Return (X, Y) of the center of cell containing provided text 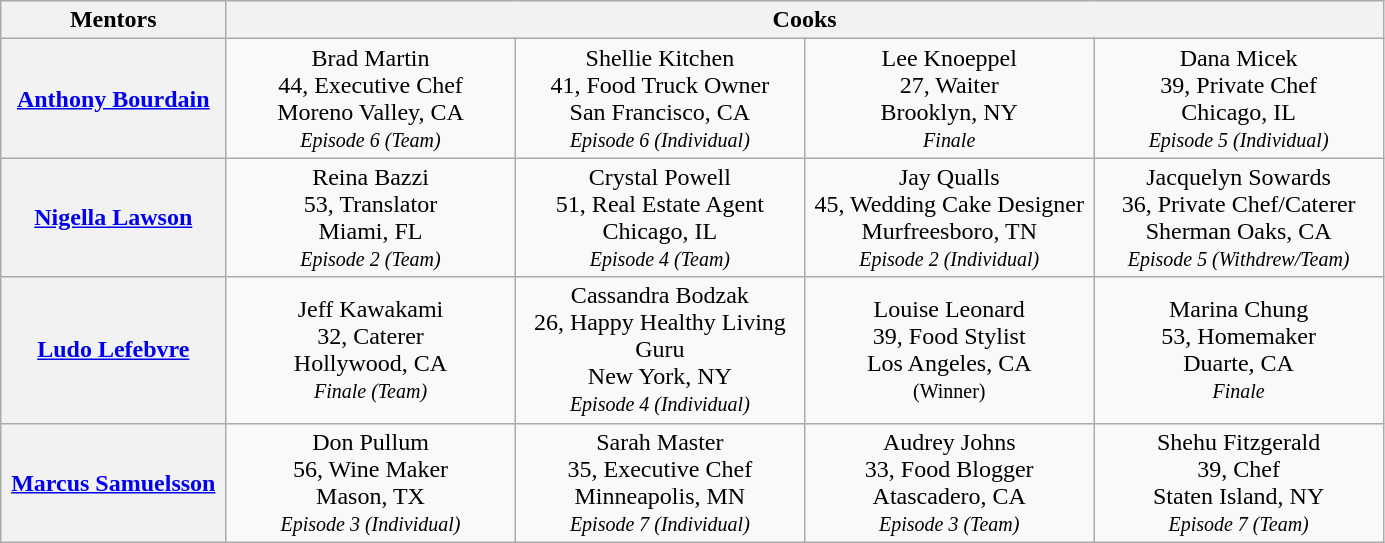
Anthony Bourdain (114, 98)
Marcus Samuelsson (114, 482)
Nigella Lawson (114, 218)
Lee Knoeppel 27, Waiter Brooklyn, NYFinale (950, 98)
Jay Qualls 45, Wedding Cake Designer Murfreesboro, TN Episode 2 (Individual) (950, 218)
Shellie Kitchen 41, Food Truck Owner San Francisco, CAEpisode 6 (Individual) (660, 98)
Reina Bazzi 53, Translator Miami, FLEpisode 2 (Team) (370, 218)
Marina Chung 53, Homemaker Duarte, CA Finale (1238, 350)
Crystal Powell 51, Real Estate Agent Chicago, IL Episode 4 (Team) (660, 218)
Audrey Johns 33, Food Blogger Atascadero, CA Episode 3 (Team) (950, 482)
Shehu Fitzgerald 39, Chef Staten Island, NY Episode 7 (Team) (1238, 482)
Mentors (114, 20)
Ludo Lefebvre (114, 350)
Cassandra Bodzak 26, Happy Healthy Living Guru New York, NYEpisode 4 (Individual) (660, 350)
Don Pullum 56, Wine Maker Mason, TX Episode 3 (Individual) (370, 482)
Brad Martin 44, Executive Chef Moreno Valley, CAEpisode 6 (Team) (370, 98)
Cooks (805, 20)
Jeff Kawakami 32, Caterer Hollywood, CA Finale (Team) (370, 350)
Jacquelyn Sowards 36, Private Chef/Caterer Sherman Oaks, CAEpisode 5 (Withdrew/Team) (1238, 218)
Louise Leonard 39, Food Stylist Los Angeles, CA (Winner) (950, 350)
Dana Micek 39, Private Chef Chicago, ILEpisode 5 (Individual) (1238, 98)
Sarah Master 35, Executive Chef Minneapolis, MN Episode 7 (Individual) (660, 482)
